For the text-containing cell, return its midpoint in (X, Y) coordinate format. 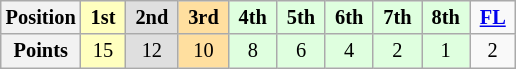
6 (301, 51)
FL (493, 17)
10 (203, 51)
2nd (152, 17)
4th (253, 17)
8 (253, 51)
7th (397, 17)
5th (301, 17)
Points (41, 51)
8th (446, 17)
12 (152, 51)
15 (104, 51)
6th (349, 17)
Position (41, 17)
3rd (203, 17)
1 (446, 51)
4 (349, 51)
1st (104, 17)
